Extract the (x, y) coordinate from the center of the cell holding the provided text.  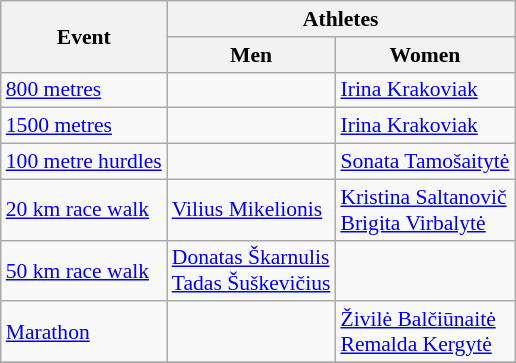
Men (252, 55)
Živilė Balčiūnaitė Remalda Kergytė (424, 332)
Vilius Mikelionis (252, 210)
Kristina Saltanovič Brigita Virbalytė (424, 210)
Marathon (84, 332)
Sonata Tamošaitytė (424, 162)
Athletes (341, 19)
20 km race walk (84, 210)
50 km race walk (84, 270)
Donatas Škarnulis Tadas Šuškevičius (252, 270)
Women (424, 55)
Event (84, 36)
100 metre hurdles (84, 162)
800 metres (84, 90)
1500 metres (84, 126)
